Output the [X, Y] coordinate of the center of the cell containing the given text.  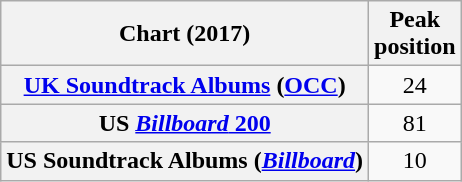
UK Soundtrack Albums (OCC) [185, 85]
Peakposition [415, 34]
24 [415, 85]
10 [415, 161]
US Soundtrack Albums (Billboard) [185, 161]
US Billboard 200 [185, 123]
Chart (2017) [185, 34]
81 [415, 123]
